Output the (X, Y) coordinate of the center of the cell containing the given text.  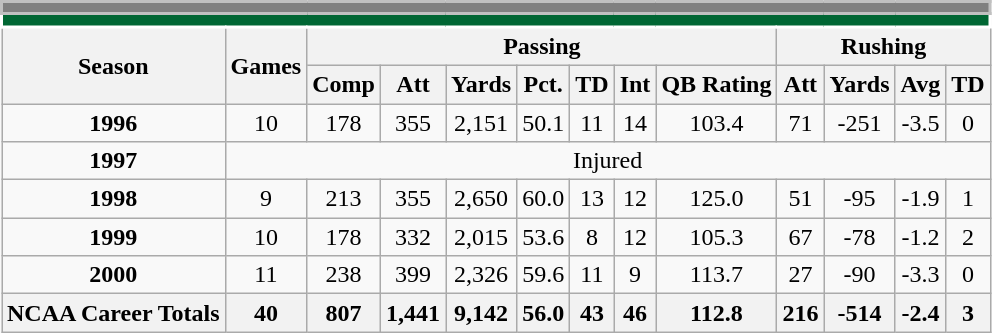
Games (266, 66)
-78 (860, 237)
40 (266, 313)
1,441 (412, 313)
113.7 (716, 275)
67 (800, 237)
46 (635, 313)
NCAA Career Totals (114, 313)
QB Rating (716, 84)
125.0 (716, 199)
71 (800, 123)
1997 (114, 161)
-90 (860, 275)
Comp (344, 84)
105.3 (716, 237)
59.6 (544, 275)
112.8 (716, 313)
-3.3 (920, 275)
Season (114, 66)
8 (592, 237)
Injured (608, 161)
Rushing (884, 46)
1996 (114, 123)
Avg (920, 84)
2,326 (482, 275)
-95 (860, 199)
9,142 (482, 313)
2,650 (482, 199)
1998 (114, 199)
53.6 (544, 237)
-1.9 (920, 199)
1999 (114, 237)
43 (592, 313)
27 (800, 275)
60.0 (544, 199)
332 (412, 237)
51 (800, 199)
-251 (860, 123)
2,015 (482, 237)
13 (592, 199)
-514 (860, 313)
Int (635, 84)
399 (412, 275)
2 (968, 237)
2,151 (482, 123)
213 (344, 199)
238 (344, 275)
Passing (542, 46)
216 (800, 313)
Pct. (544, 84)
-2.4 (920, 313)
1 (968, 199)
-3.5 (920, 123)
-1.2 (920, 237)
807 (344, 313)
3 (968, 313)
56.0 (544, 313)
14 (635, 123)
2000 (114, 275)
50.1 (544, 123)
103.4 (716, 123)
